From the cell containing the given text, extract its center point as [x, y] coordinate. 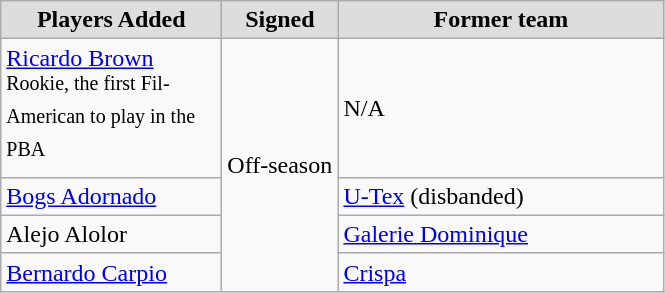
N/A [501, 108]
Bernardo Carpio [112, 272]
Off-season [280, 166]
Ricardo Brown Rookie, the first Fil-American to play in the PBA [112, 108]
U-Tex (disbanded) [501, 196]
Crispa [501, 272]
Former team [501, 20]
Alejo Alolor [112, 234]
Bogs Adornado [112, 196]
Galerie Dominique [501, 234]
Players Added [112, 20]
Signed [280, 20]
